Output the (x, y) coordinate of the center of the cell containing the given text.  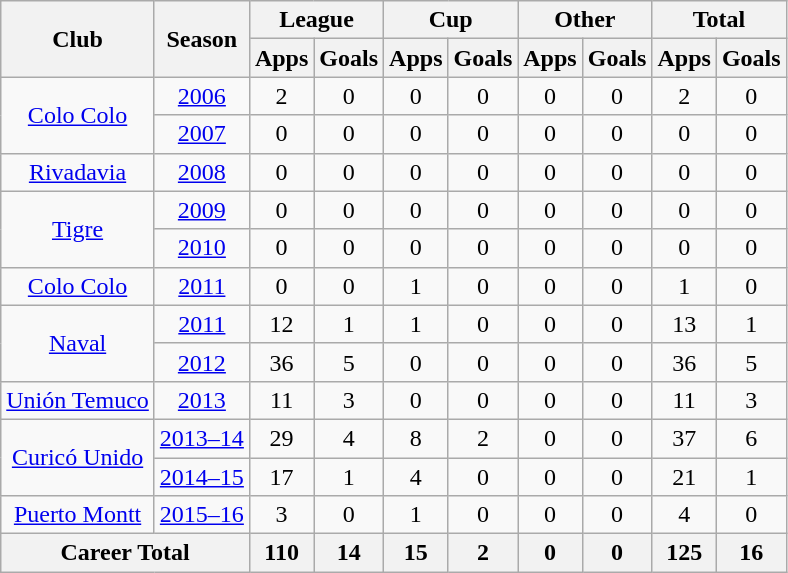
2015–16 (202, 515)
Season (202, 39)
2012 (202, 362)
2009 (202, 210)
2006 (202, 96)
Unión Temuco (78, 400)
29 (281, 438)
13 (684, 324)
2013–14 (202, 438)
Career Total (126, 553)
Curicó Unido (78, 457)
League (316, 20)
14 (349, 553)
16 (751, 553)
Cup (451, 20)
2014–15 (202, 477)
110 (281, 553)
Puerto Montt (78, 515)
8 (416, 438)
Rivadavia (78, 172)
2007 (202, 134)
Other (585, 20)
12 (281, 324)
2008 (202, 172)
37 (684, 438)
2013 (202, 400)
15 (416, 553)
Club (78, 39)
125 (684, 553)
6 (751, 438)
Tigre (78, 229)
Total (719, 20)
2010 (202, 248)
Naval (78, 343)
21 (684, 477)
17 (281, 477)
